Pinpoint the cell where the given text exists, returning its [x, y] midpoint coordinate. 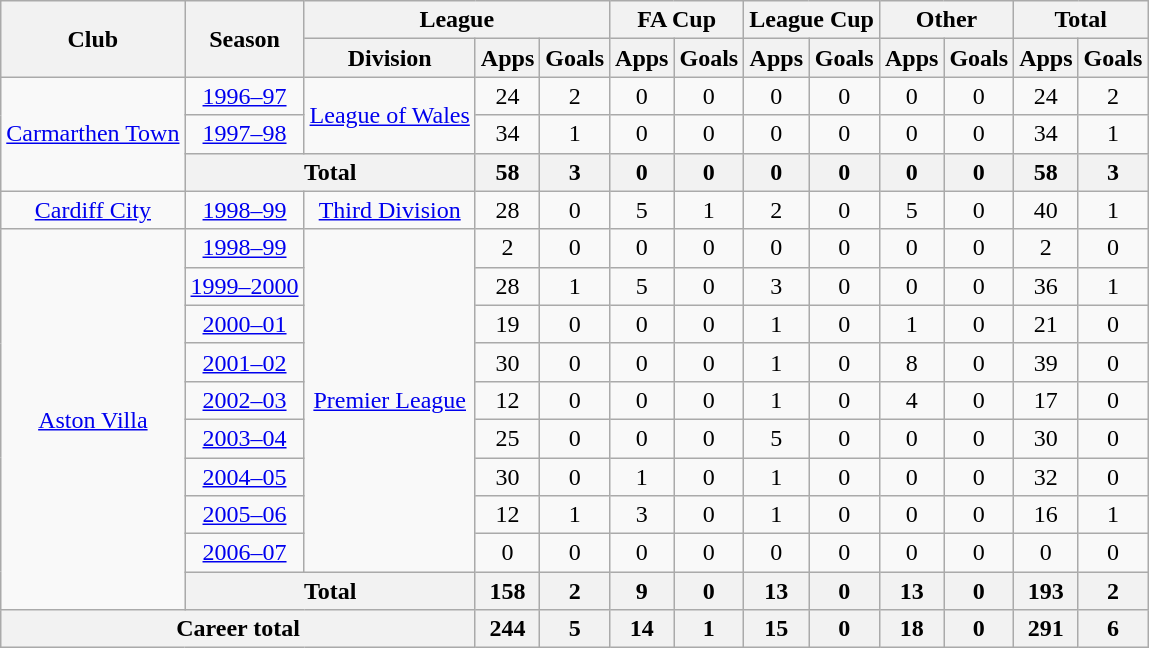
2001–02 [244, 362]
16 [1046, 515]
2006–07 [244, 553]
158 [507, 591]
14 [642, 629]
2002–03 [244, 400]
17 [1046, 400]
4 [911, 400]
Premier League [390, 400]
Aston Villa [93, 420]
18 [911, 629]
2000–01 [244, 324]
2005–06 [244, 515]
League of Wales [390, 115]
8 [911, 362]
Division [390, 58]
9 [642, 591]
Season [244, 39]
15 [776, 629]
FA Cup [677, 20]
Career total [238, 629]
40 [1046, 210]
193 [1046, 591]
36 [1046, 286]
Cardiff City [93, 210]
Other [946, 20]
League [456, 20]
21 [1046, 324]
32 [1046, 477]
39 [1046, 362]
2004–05 [244, 477]
1997–98 [244, 134]
25 [507, 438]
Third Division [390, 210]
Club [93, 39]
2003–04 [244, 438]
Carmarthen Town [93, 134]
1999–2000 [244, 286]
6 [1113, 629]
244 [507, 629]
1996–97 [244, 96]
League Cup [812, 20]
291 [1046, 629]
19 [507, 324]
